Determine the [x, y] coordinate at the center of the cell enclosing the given text.  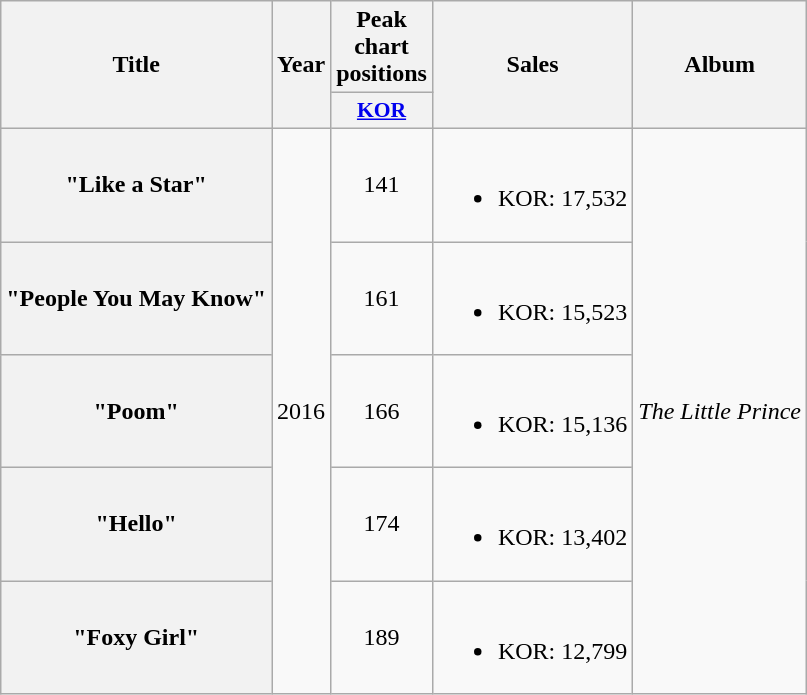
KOR: 12,799 [532, 638]
Year [302, 65]
Title [136, 65]
The Little Prince [720, 410]
KOR: 17,532 [532, 184]
2016 [302, 410]
"Poom" [136, 412]
Album [720, 65]
161 [382, 298]
KOR [382, 111]
Sales [532, 65]
"Like a Star" [136, 184]
KOR: 15,136 [532, 412]
Peak chart positions [382, 47]
KOR: 13,402 [532, 524]
"People You May Know" [136, 298]
166 [382, 412]
189 [382, 638]
141 [382, 184]
"Foxy Girl" [136, 638]
174 [382, 524]
"Hello" [136, 524]
KOR: 15,523 [532, 298]
